Scan for the cell matching the given text and deliver its [x, y] coordinate at center. 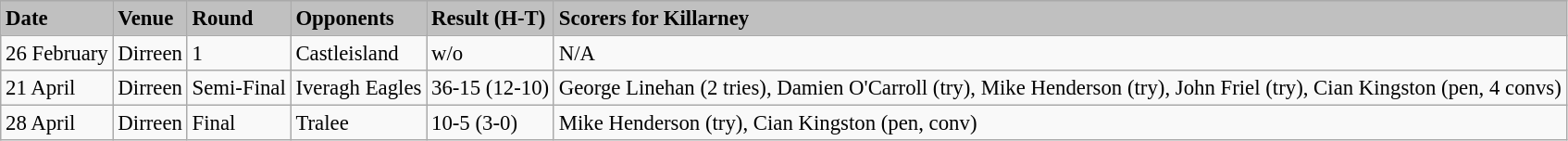
Final [239, 122]
Opponents [359, 18]
1 [239, 53]
28 April [57, 122]
Castleisland [359, 53]
w/o [491, 53]
21 April [57, 87]
Round [239, 18]
N/A [1060, 53]
George Linehan (2 tries), Damien O'Carroll (try), Mike Henderson (try), John Friel (try), Cian Kingston (pen, 4 convs) [1060, 87]
Iveragh Eagles [359, 87]
Mike Henderson (try), Cian Kingston (pen, conv) [1060, 122]
Venue [150, 18]
Result (H-T) [491, 18]
Scorers for Killarney [1060, 18]
Semi-Final [239, 87]
26 February [57, 53]
36-15 (12-10) [491, 87]
Tralee [359, 122]
10-5 (3-0) [491, 122]
Date [57, 18]
